Pinpoint the cell where the given text exists, returning its (x, y) midpoint coordinate. 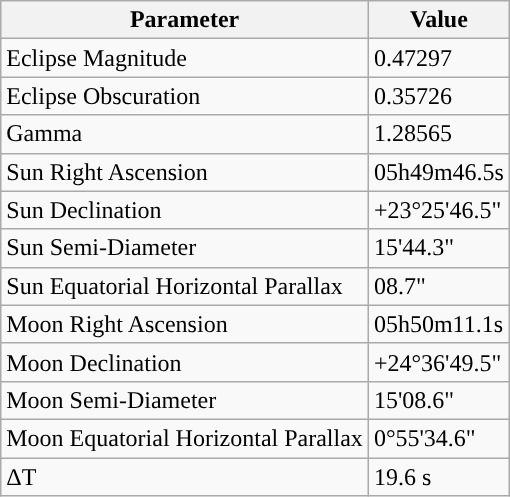
0.35726 (438, 96)
15'44.3" (438, 248)
+24°36'49.5" (438, 362)
05h49m46.5s (438, 172)
Sun Semi-Diameter (185, 248)
Value (438, 20)
Eclipse Obscuration (185, 96)
Moon Declination (185, 362)
0.47297 (438, 58)
Sun Equatorial Horizontal Parallax (185, 286)
Gamma (185, 134)
0°55'34.6" (438, 438)
19.6 s (438, 477)
ΔT (185, 477)
1.28565 (438, 134)
Sun Right Ascension (185, 172)
05h50m11.1s (438, 324)
Parameter (185, 20)
15'08.6" (438, 400)
+23°25'46.5" (438, 210)
Moon Semi-Diameter (185, 400)
Sun Declination (185, 210)
08.7" (438, 286)
Moon Right Ascension (185, 324)
Eclipse Magnitude (185, 58)
Moon Equatorial Horizontal Parallax (185, 438)
